From the cell containing the given text, extract its center point as (X, Y) coordinate. 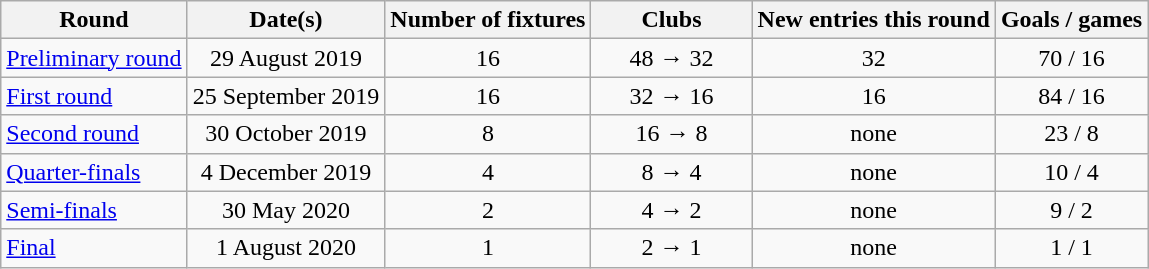
Number of fixtures (488, 20)
10 / 4 (1071, 172)
70 / 16 (1071, 58)
First round (94, 96)
Semi-finals (94, 210)
48 → 32 (672, 58)
4 → 2 (672, 210)
Clubs (672, 20)
4 (488, 172)
8 → 4 (672, 172)
25 September 2019 (286, 96)
Round (94, 20)
Goals / games (1071, 20)
4 December 2019 (286, 172)
Second round (94, 134)
New entries this round (874, 20)
32 → 16 (672, 96)
Preliminary round (94, 58)
Date(s) (286, 20)
32 (874, 58)
9 / 2 (1071, 210)
30 May 2020 (286, 210)
84 / 16 (1071, 96)
1 / 1 (1071, 248)
29 August 2019 (286, 58)
Quarter-finals (94, 172)
2 → 1 (672, 248)
30 October 2019 (286, 134)
1 (488, 248)
1 August 2020 (286, 248)
23 / 8 (1071, 134)
8 (488, 134)
Final (94, 248)
16 → 8 (672, 134)
2 (488, 210)
